Determine the (X, Y) coordinate at the center of the cell enclosing the given text.  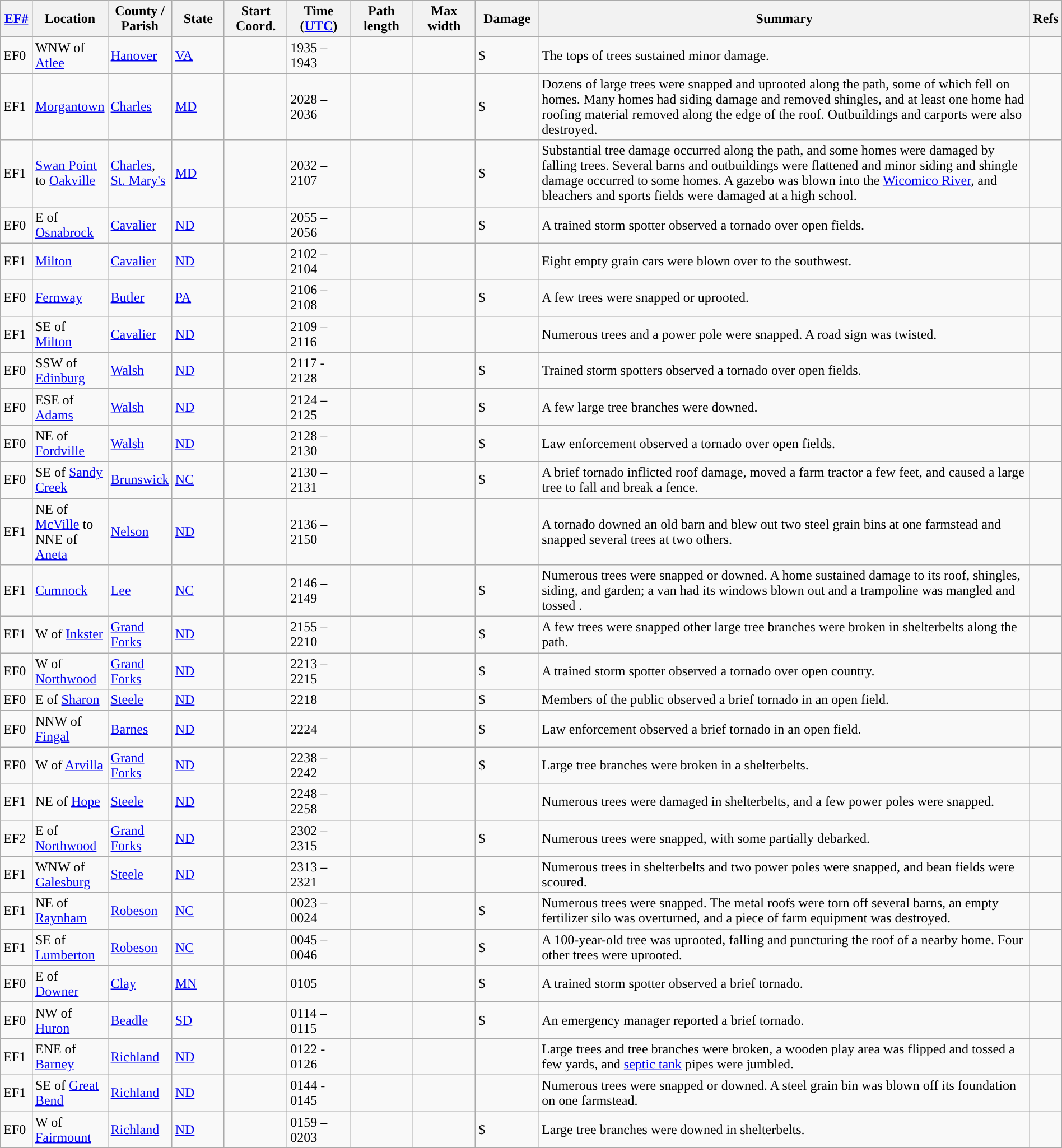
EF2 (17, 838)
SE of Milton (69, 334)
Large tree branches were downed in shelterbelts. (784, 1129)
A trained storm spotter observed a tornado over open country. (784, 671)
2028 – 2036 (319, 106)
2238 – 2242 (319, 765)
Lee (140, 591)
Numerous trees were damaged in shelterbelts, and a few power poles were snapped. (784, 802)
Law enforcement observed a tornado over open fields. (784, 444)
2136 – 2150 (319, 532)
Summary (784, 19)
County / Parish (140, 19)
Charles, St. Mary's (140, 174)
VA (198, 55)
Path length (381, 19)
WNW of Galesburg (69, 875)
2302 – 2315 (319, 838)
Law enforcement observed a brief tornado in an open field. (784, 729)
Numerous trees and a power pole were snapped. A road sign was twisted. (784, 334)
E of Osnabrock (69, 225)
Swan Point to Oakville (69, 174)
Location (69, 19)
2128 – 2130 (319, 444)
2124 – 2125 (319, 407)
W of Fairmount (69, 1129)
0045 – 0046 (319, 948)
Numerous trees in shelterbelts and two power poles were snapped, and bean fields were scoured. (784, 875)
W of Northwood (69, 671)
Brunswick (140, 479)
0114 – 0115 (319, 1020)
E of Sharon (69, 700)
Numerous trees were snapped or downed. A steel grain bin was blown off its foundation on one farmstead. (784, 1093)
EF# (17, 19)
PA (198, 298)
State (198, 19)
Butler (140, 298)
Large trees and tree branches were broken, a wooden play area was flipped and tossed a few yards, and septic tank pipes were jumbled. (784, 1056)
Numerous trees were snapped, with some partially debarked. (784, 838)
SD (198, 1020)
Start Coord. (255, 19)
Hanover (140, 55)
Nelson (140, 532)
2155 – 2210 (319, 635)
Members of the public observed a brief tornado in an open field. (784, 700)
2032 – 2107 (319, 174)
W of Inkster (69, 635)
WNW of Atlee (69, 55)
1935 – 1943 (319, 55)
W of Arvilla (69, 765)
SE of Lumberton (69, 948)
An emergency manager reported a brief tornado. (784, 1020)
2106 – 2108 (319, 298)
Morgantown (69, 106)
The tops of trees sustained minor damage. (784, 55)
MN (198, 983)
NE of Hope (69, 802)
0144 - 0145 (319, 1093)
0023 – 0024 (319, 911)
Milton (69, 261)
2213 – 2215 (319, 671)
ENE of Barney (69, 1056)
Barnes (140, 729)
Damage (507, 19)
0122 - 0126 (319, 1056)
2130 – 2131 (319, 479)
E of Downer (69, 983)
Large tree branches were broken in a shelterbelts. (784, 765)
Refs (1046, 19)
Fernway (69, 298)
2146 – 2149 (319, 591)
2218 (319, 700)
2313 – 2321 (319, 875)
0105 (319, 983)
Time (UTC) (319, 19)
NE of McVille to NNE of Aneta (69, 532)
2055 – 2056 (319, 225)
A few large tree branches were downed. (784, 407)
NE of Raynham (69, 911)
A 100-year-old tree was uprooted, falling and puncturing the roof of a nearby home. Four other trees were uprooted. (784, 948)
0159 – 0203 (319, 1129)
SSW of Edinburg (69, 371)
2117 - 2128 (319, 371)
A tornado downed an old barn and blew out two steel grain bins at one farmstead and snapped several trees at two others. (784, 532)
E of Northwood (69, 838)
2248 – 2258 (319, 802)
2109 – 2116 (319, 334)
NW of Huron (69, 1020)
A brief tornado inflicted roof damage, moved a farm tractor a few feet, and caused a large tree to fall and break a fence. (784, 479)
Charles (140, 106)
Eight empty grain cars were blown over to the southwest. (784, 261)
Cumnock (69, 591)
Beadle (140, 1020)
2102 – 2104 (319, 261)
SE of Sandy Creek (69, 479)
A few trees were snapped or uprooted. (784, 298)
Max width (444, 19)
Clay (140, 983)
Trained storm spotters observed a tornado over open fields. (784, 371)
A trained storm spotter observed a brief tornado. (784, 983)
SE of Great Bend (69, 1093)
NE of Fordville (69, 444)
2224 (319, 729)
NNW of Fingal (69, 729)
ESE of Adams (69, 407)
A trained storm spotter observed a tornado over open fields. (784, 225)
A few trees were snapped other large tree branches were broken in shelterbelts along the path. (784, 635)
